Find where the given text appears and provide that cell's center as [X, Y] coordinate. 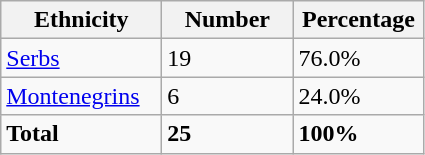
6 [228, 96]
24.0% [358, 96]
Percentage [358, 20]
25 [228, 134]
Total [82, 134]
Serbs [82, 58]
76.0% [358, 58]
Montenegrins [82, 96]
19 [228, 58]
Ethnicity [82, 20]
Number [228, 20]
100% [358, 134]
